Search for the cell housing the specified text and yield its [x, y] center coordinate. 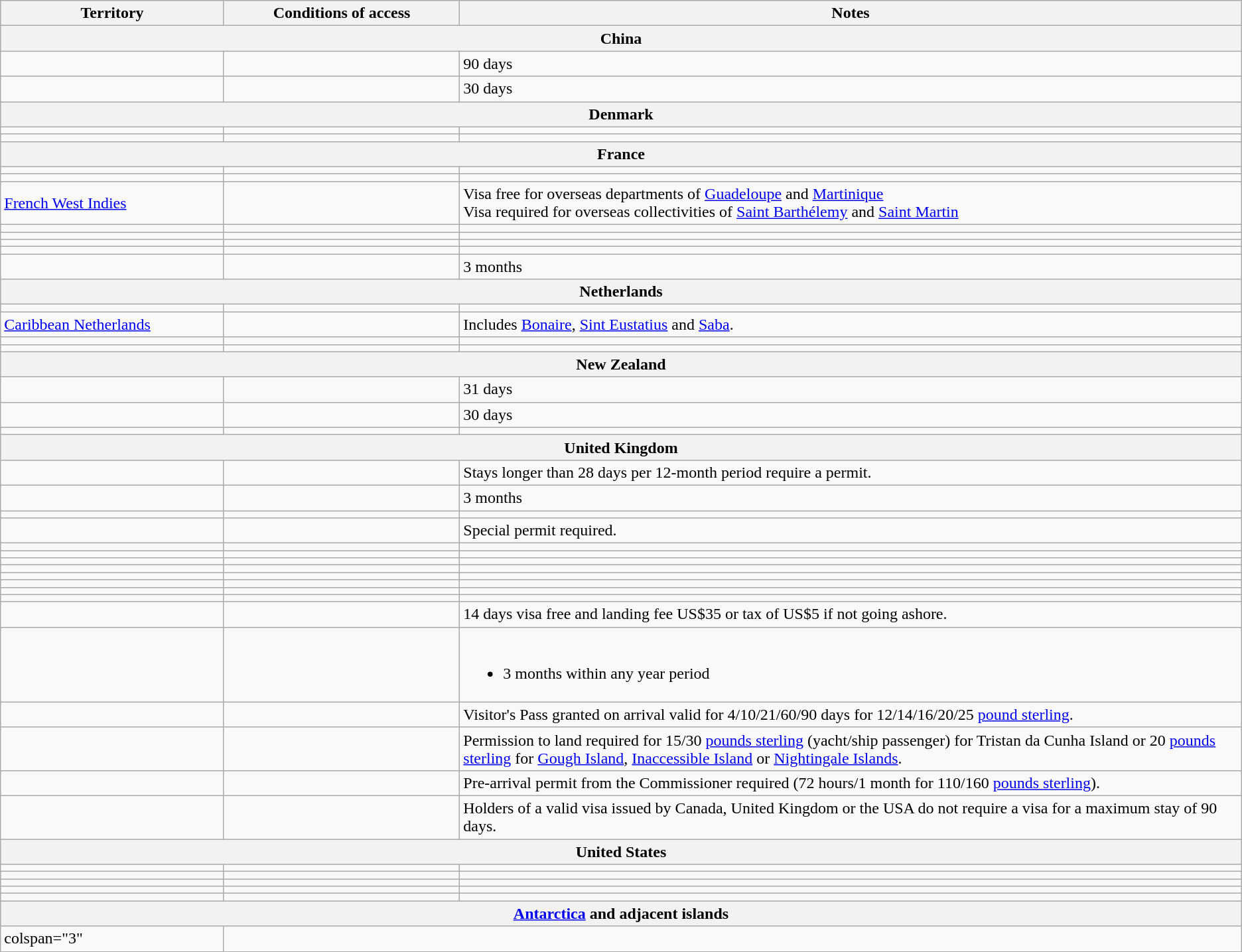
China [621, 38]
Visa free for overseas departments of Guadeloupe and Martinique Visa required for overseas collectivities of Saint Barthélemy and Saint Martin [851, 203]
French West Indies [113, 203]
United Kingdom [621, 447]
Special permit required. [851, 531]
31 days [851, 389]
14 days visa free and landing fee US$35 or tax of US$5 if not going ashore. [851, 614]
France [621, 154]
New Zealand [621, 364]
Stays longer than 28 days per 12-month period require a permit. [851, 472]
Visitor's Pass granted on arrival valid for 4/10/21/60/90 days for 12/14/16/20/25 pound sterling. [851, 714]
Pre-arrival permit from the Commissioner required (72 hours/1 month for 110/160 pounds sterling). [851, 783]
Holders of a valid visa issued by Canada, United Kingdom or the USA do not require a visa for a maximum stay of 90 days. [851, 817]
United States [621, 851]
Denmark [621, 114]
Antarctica and adjacent islands [621, 914]
Notes [851, 13]
Caribbean Netherlands [113, 324]
Netherlands [621, 292]
Conditions of access [341, 13]
colspan="3" [113, 939]
3 months within any year period [851, 665]
90 days [851, 64]
Includes Bonaire, Sint Eustatius and Saba. [851, 324]
Territory [113, 13]
